Locate the cell with the specified text and output its [x, y] center coordinate. 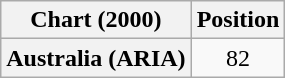
Chart (2000) [96, 20]
82 [238, 58]
Position [238, 20]
Australia (ARIA) [96, 58]
